Return [X, Y] of the center of cell containing provided text 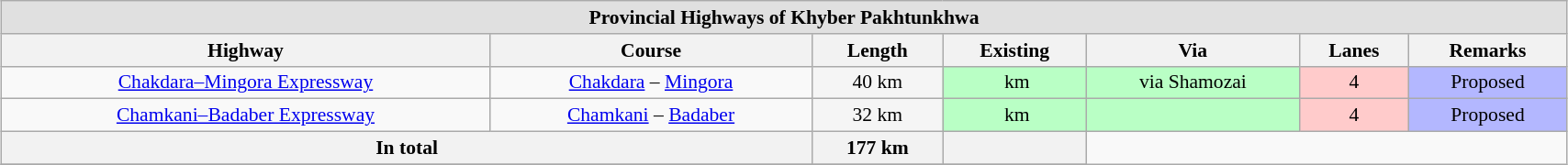
Via [1193, 49]
Chamkani–Badaber Expressway [246, 115]
40 km [878, 82]
Course [650, 49]
Provincial Highways of Khyber Pakhtunkhwa [784, 17]
32 km [878, 115]
177 km [878, 148]
Chamkani – Badaber [650, 115]
Lanes [1353, 49]
Remarks [1488, 49]
via Shamozai [1193, 82]
Existing [1014, 49]
Chakdara – Mingora [650, 82]
Highway [246, 49]
Chakdara–Mingora Expressway [246, 82]
Length [878, 49]
In total [408, 148]
